Return the [x, y] coordinate for the center point of the cell that contains the specified text.  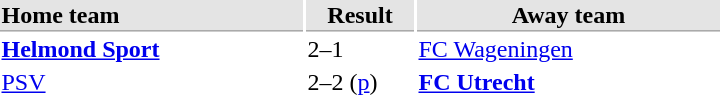
2–1 [360, 49]
Home team [152, 16]
Result [360, 16]
FC Wageningen [568, 49]
Helmond Sport [152, 49]
Away team [568, 16]
